Find where the given text appears and provide that cell's center as (X, Y) coordinate. 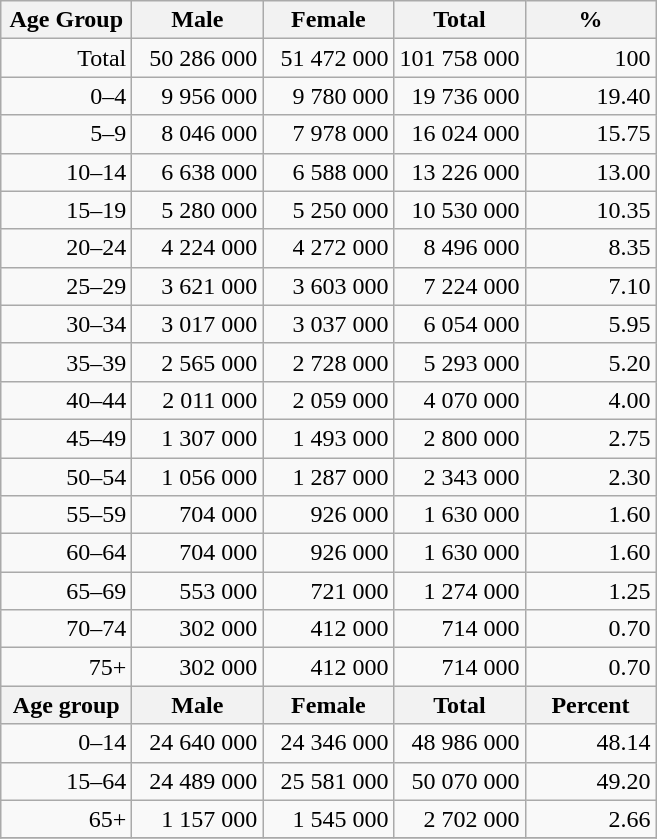
2.66 (590, 819)
40–44 (66, 400)
2 343 000 (460, 477)
65+ (66, 819)
15.75 (590, 134)
13.00 (590, 172)
721 000 (328, 591)
20–24 (66, 248)
2 800 000 (460, 438)
6 588 000 (328, 172)
5 280 000 (198, 210)
2.75 (590, 438)
19 736 000 (460, 96)
7 224 000 (460, 286)
2 702 000 (460, 819)
9 956 000 (198, 96)
15–64 (66, 781)
1 545 000 (328, 819)
1.25 (590, 591)
5–9 (66, 134)
45–49 (66, 438)
35–39 (66, 362)
Age group (66, 705)
5 250 000 (328, 210)
6 054 000 (460, 324)
4.00 (590, 400)
1 493 000 (328, 438)
30–34 (66, 324)
50–54 (66, 477)
Age Group (66, 20)
7 978 000 (328, 134)
75+ (66, 667)
10 530 000 (460, 210)
4 070 000 (460, 400)
4 272 000 (328, 248)
50 286 000 (198, 58)
Percent (590, 705)
24 640 000 (198, 743)
2 059 000 (328, 400)
5.20 (590, 362)
2 565 000 (198, 362)
8 046 000 (198, 134)
5 293 000 (460, 362)
25 581 000 (328, 781)
3 621 000 (198, 286)
1 056 000 (198, 477)
100 (590, 58)
3 017 000 (198, 324)
5.95 (590, 324)
9 780 000 (328, 96)
55–59 (66, 515)
19.40 (590, 96)
2.30 (590, 477)
0–14 (66, 743)
1 287 000 (328, 477)
65–69 (66, 591)
15–19 (66, 210)
1 274 000 (460, 591)
% (590, 20)
10–14 (66, 172)
24 489 000 (198, 781)
7.10 (590, 286)
3 603 000 (328, 286)
4 224 000 (198, 248)
553 000 (198, 591)
2 728 000 (328, 362)
1 307 000 (198, 438)
16 024 000 (460, 134)
24 346 000 (328, 743)
3 037 000 (328, 324)
51 472 000 (328, 58)
2 011 000 (198, 400)
48.14 (590, 743)
49.20 (590, 781)
6 638 000 (198, 172)
48 986 000 (460, 743)
1 157 000 (198, 819)
13 226 000 (460, 172)
25–29 (66, 286)
8.35 (590, 248)
50 070 000 (460, 781)
101 758 000 (460, 58)
60–64 (66, 553)
70–74 (66, 629)
0–4 (66, 96)
10.35 (590, 210)
8 496 000 (460, 248)
